Search for the cell housing the specified text and yield its [X, Y] center coordinate. 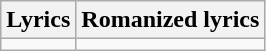
Lyrics [38, 20]
Romanized lyrics [170, 20]
